Scan for the cell matching the given text and deliver its [X, Y] coordinate at center. 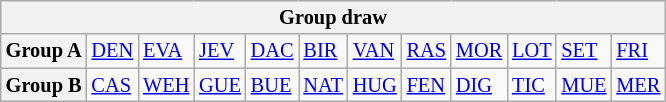
MOR [479, 51]
Group B [44, 85]
MER [638, 85]
DIG [479, 85]
Group draw [334, 17]
WEH [166, 85]
BUE [272, 85]
DEN [113, 51]
NAT [322, 85]
DAC [272, 51]
SET [584, 51]
GUE [220, 85]
RAS [426, 51]
HUG [375, 85]
Group A [44, 51]
EVA [166, 51]
BIR [322, 51]
TIC [532, 85]
JEV [220, 51]
MUE [584, 85]
LOT [532, 51]
FEN [426, 85]
FRI [638, 51]
CAS [113, 85]
VAN [375, 51]
